Return the (x, y) coordinate for the center point of the cell that contains the specified text.  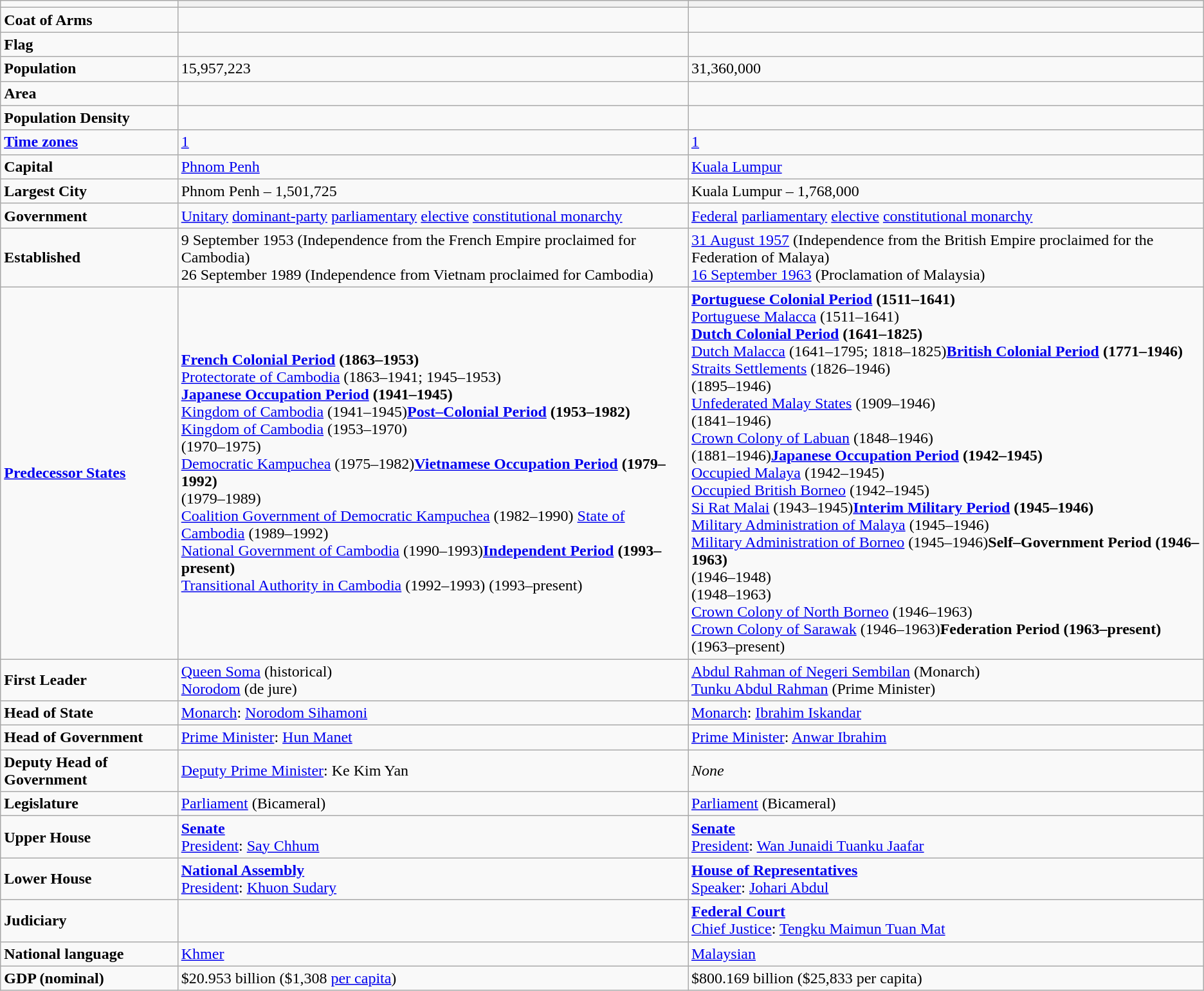
Deputy Head of Government (89, 770)
Malaysian (946, 954)
Unitary dominant-party parliamentary elective constitutional monarchy (432, 215)
Capital (89, 167)
Predecessor States (89, 473)
Phnom Penh (432, 167)
Prime Minister: Hun Manet (432, 738)
$20.953 billion ($1,308 per capita) (432, 978)
Khmer (432, 954)
Flag (89, 44)
Kuala Lumpur – 1,768,000 (946, 191)
National AssemblyPresident: Khuon Sudary (432, 878)
Area (89, 93)
9 September 1953 (Independence from the French Empire proclaimed for Cambodia)26 September 1989 (Independence from Vietnam proclaimed for Cambodia) (432, 257)
Monarch: Norodom Sihamoni (432, 713)
Upper House (89, 837)
SenatePresident: Say Chhum (432, 837)
Government (89, 215)
House of RepresentativesSpeaker: Johari Abdul (946, 878)
15,957,223 (432, 69)
31 August 1957 (Independence from the British Empire proclaimed for the Federation of Malaya)16 September 1963 (Proclamation of Malaysia) (946, 257)
Established (89, 257)
Legislature (89, 804)
GDP (nominal) (89, 978)
Head of Government (89, 738)
None (946, 770)
Largest City (89, 191)
Phnom Penh – 1,501,725 (432, 191)
Time zones (89, 142)
Monarch: Ibrahim Iskandar (946, 713)
Deputy Prime Minister: Ke Kim Yan (432, 770)
Coat of Arms (89, 20)
Population (89, 69)
$800.169 billion ($25,833 per capita) (946, 978)
Federal CourtChief Justice: Tengku Maimun Tuan Mat (946, 921)
Federal parliamentary elective constitutional monarchy (946, 215)
31,360,000 (946, 69)
Lower House (89, 878)
Head of State (89, 713)
Population Density (89, 118)
Kuala Lumpur (946, 167)
Prime Minister: Anwar Ibrahim (946, 738)
Judiciary (89, 921)
Queen Soma (historical)Norodom (de jure) (432, 679)
SenatePresident: Wan Junaidi Tuanku Jaafar (946, 837)
First Leader (89, 679)
Abdul Rahman of Negeri Sembilan (Monarch)Tunku Abdul Rahman (Prime Minister) (946, 679)
National language (89, 954)
